Return the [X, Y] coordinate for the center point of the cell that contains the specified text.  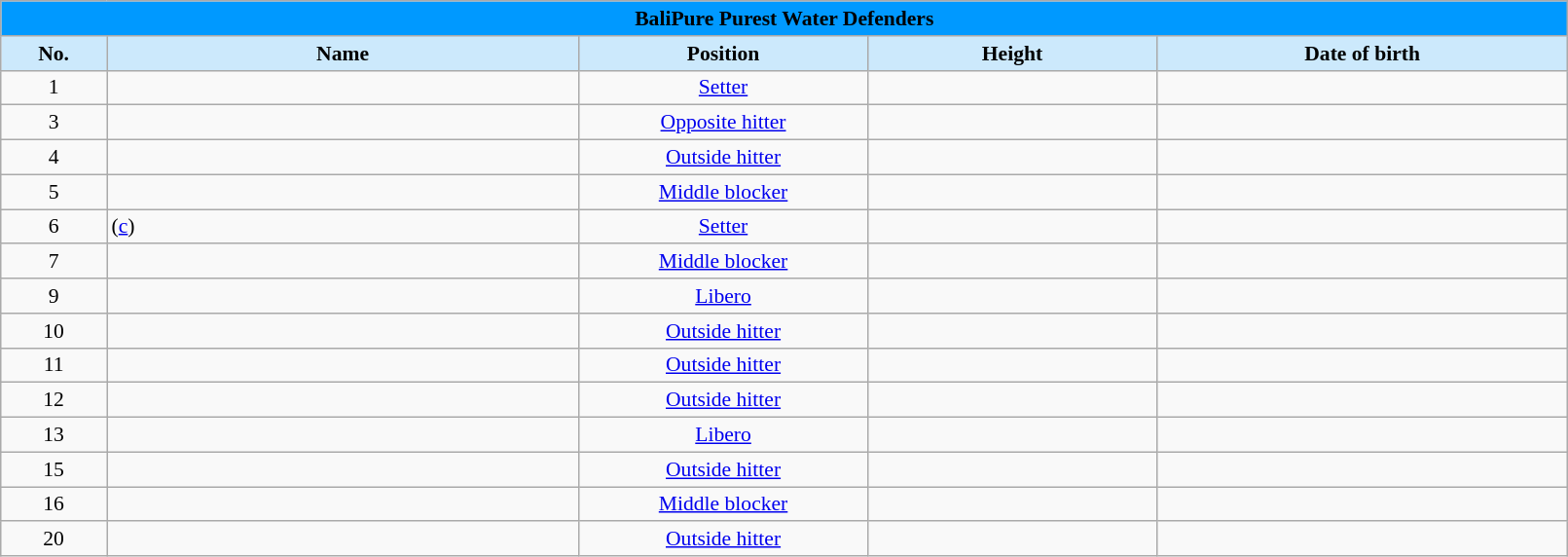
13 [55, 435]
Date of birth [1362, 54]
Height [1012, 54]
10 [55, 331]
No. [55, 54]
6 [55, 227]
11 [55, 365]
16 [55, 504]
BaliPure Purest Water Defenders [784, 19]
5 [55, 192]
15 [55, 469]
4 [55, 158]
9 [55, 296]
Name [343, 54]
1 [55, 88]
3 [55, 123]
12 [55, 400]
Opposite hitter [724, 123]
7 [55, 262]
(c) [343, 227]
20 [55, 539]
Position [724, 54]
